Extract the [x, y] coordinate from the center of the cell holding the provided text.  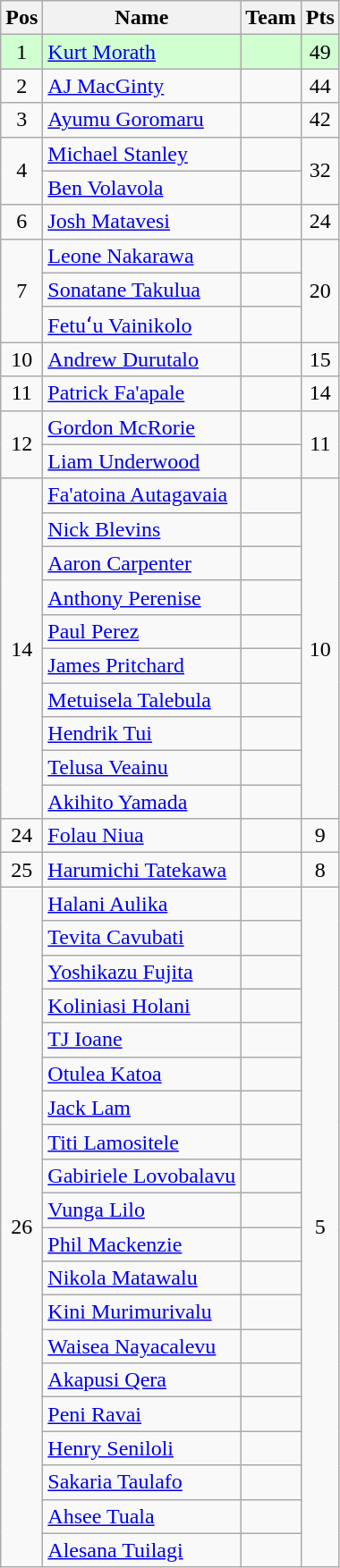
Vunga Lilo [141, 1210]
44 [320, 86]
Jack Lam [141, 1108]
Ayumu Goromaru [141, 120]
Nikola Matawalu [141, 1278]
Nick Blevins [141, 529]
Koliniasi Holani [141, 1006]
Henry Seniloli [141, 1448]
Pos [21, 18]
15 [320, 359]
Otulea Katoa [141, 1074]
4 [21, 171]
Name [141, 18]
Sonatane Takulua [141, 290]
Gabiriele Lovobalavu [141, 1176]
2 [21, 86]
Paul Perez [141, 631]
Titi Lamositele [141, 1142]
6 [21, 222]
Ahsee Tuala [141, 1516]
3 [21, 120]
Michael Stanley [141, 154]
25 [21, 870]
32 [320, 171]
Akapusi Qera [141, 1380]
Hendrik Tui [141, 734]
Yoshikazu Fujita [141, 972]
Alesana Tuilagi [141, 1550]
Patrick Fa'apale [141, 393]
Leone Nakarawa [141, 256]
Gordon McRorie [141, 427]
26 [21, 1227]
Metuisela Talebula [141, 700]
Telusa Veainu [141, 768]
Aaron Carpenter [141, 563]
20 [320, 291]
Josh Matavesi [141, 222]
Tevita Cavubati [141, 938]
Harumichi Tatekawa [141, 870]
Akihito Yamada [141, 802]
James Pritchard [141, 665]
12 [21, 444]
Folau Niua [141, 836]
8 [320, 870]
AJ MacGinty [141, 86]
Fa'atoina Autagavaia [141, 495]
Waisea Nayacalevu [141, 1346]
Pts [320, 18]
Sakaria Taulafo [141, 1482]
49 [320, 52]
Ben Volavola [141, 188]
42 [320, 120]
Kini Murimurivalu [141, 1312]
Halani Aulika [141, 904]
9 [320, 836]
7 [21, 291]
1 [21, 52]
Fetuʻu Vainikolo [141, 325]
5 [320, 1227]
Andrew Durutalo [141, 359]
Anthony Perenise [141, 597]
Liam Underwood [141, 461]
Team [271, 18]
Phil Mackenzie [141, 1243]
Peni Ravai [141, 1414]
TJ Ioane [141, 1040]
Kurt Morath [141, 52]
